Search for the cell housing the specified text and yield its (X, Y) center coordinate. 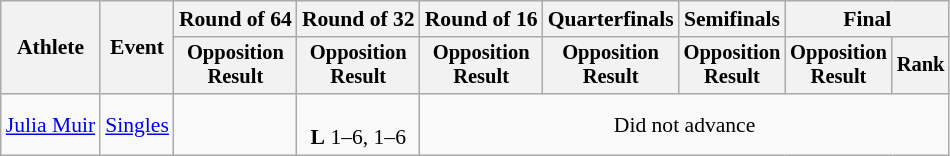
Singles (137, 124)
Round of 16 (482, 19)
Round of 32 (358, 19)
Final (867, 19)
Rank (921, 66)
Quarterfinals (611, 19)
Did not advance (685, 124)
Round of 64 (236, 19)
Athlete (50, 48)
L 1–6, 1–6 (358, 124)
Event (137, 48)
Julia Muir (50, 124)
Semifinals (732, 19)
